Scan for the cell matching the given text and deliver its (x, y) coordinate at center. 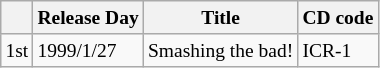
Release Day (88, 18)
1999/1/27 (88, 50)
ICR-1 (338, 50)
CD code (338, 18)
1st (17, 50)
Title (220, 18)
Smashing the bad! (220, 50)
